Search for the cell housing the specified text and yield its (X, Y) center coordinate. 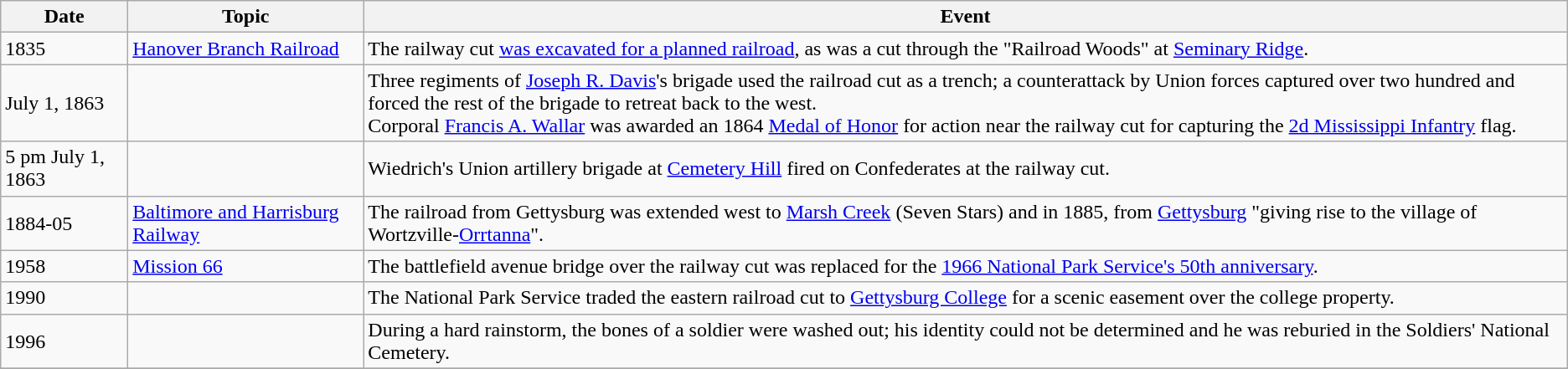
Mission 66 (246, 266)
1996 (64, 341)
Wiedrich's Union artillery brigade at Cemetery Hill fired on Confederates at the railway cut. (965, 169)
Baltimore and Harrisburg Railway (246, 223)
July 1, 1863 (64, 103)
1884-05 (64, 223)
Topic (246, 17)
The battlefield avenue bridge over the railway cut was replaced for the 1966 National Park Service's 50th anniversary. (965, 266)
1990 (64, 298)
5 pm July 1, 1863 (64, 169)
1958 (64, 266)
The National Park Service traded the eastern railroad cut to Gettysburg College for a scenic easement over the college property. (965, 298)
1835 (64, 49)
Hanover Branch Railroad (246, 49)
The railway cut was excavated for a planned railroad, as was a cut through the "Railroad Woods" at Seminary Ridge. (965, 49)
Event (965, 17)
Date (64, 17)
